Determine the [x, y] coordinate at the center of the cell enclosing the given text.  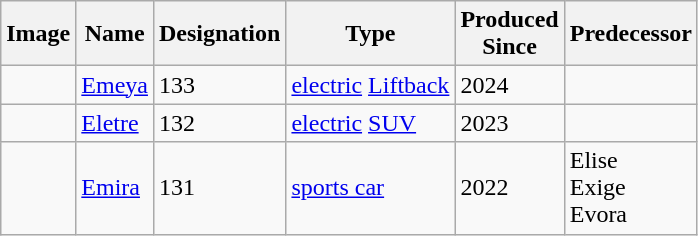
sports car [370, 188]
2022 [510, 188]
133 [219, 85]
Designation [219, 34]
ProducedSince [510, 34]
electric Liftback [370, 85]
Predecessor [630, 34]
2024 [510, 85]
Name [115, 34]
Image [38, 34]
Emira [115, 188]
131 [219, 188]
Emeya [115, 85]
Type [370, 34]
2023 [510, 123]
electric SUV [370, 123]
Eletre [115, 123]
EliseExigeEvora [630, 188]
132 [219, 123]
